Capture the cell that displays the provided text and extract its [x, y] central coordinate. 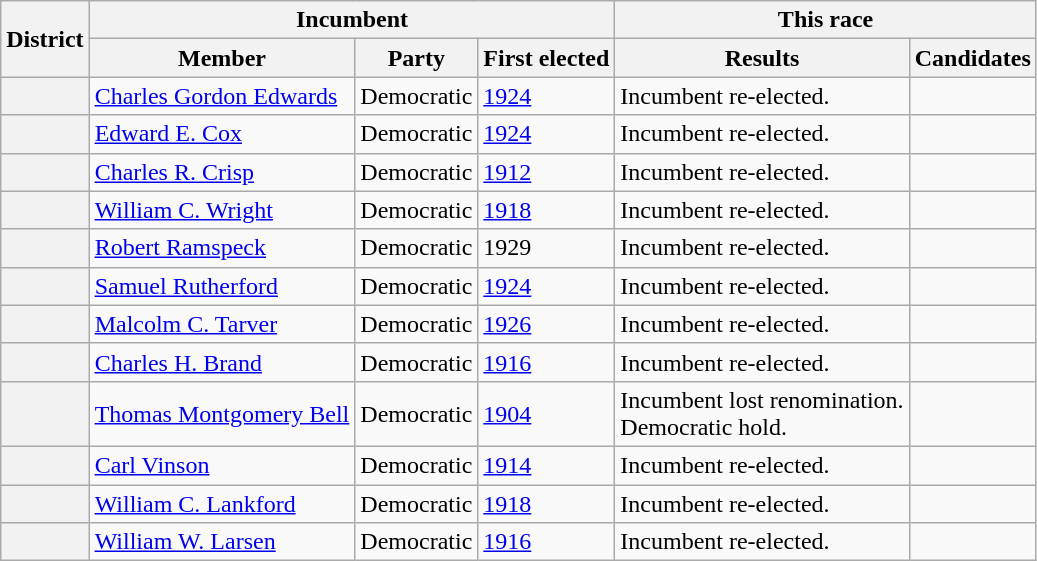
Party [416, 58]
1929 [546, 248]
Candidates [972, 58]
Results [762, 58]
Edward E. Cox [222, 134]
This race [826, 20]
Incumbent [352, 20]
Incumbent lost renomination.Democratic hold. [762, 414]
1926 [546, 324]
Charles R. Crisp [222, 172]
1914 [546, 465]
Samuel Rutherford [222, 286]
Charles Gordon Edwards [222, 96]
Malcolm C. Tarver [222, 324]
1904 [546, 414]
Charles H. Brand [222, 362]
William W. Larsen [222, 542]
Member [222, 58]
1912 [546, 172]
Thomas Montgomery Bell [222, 414]
William C. Lankford [222, 503]
Robert Ramspeck [222, 248]
First elected [546, 58]
District [45, 39]
William C. Wright [222, 210]
Carl Vinson [222, 465]
